For the text-containing cell, return its midpoint in [X, Y] coordinate format. 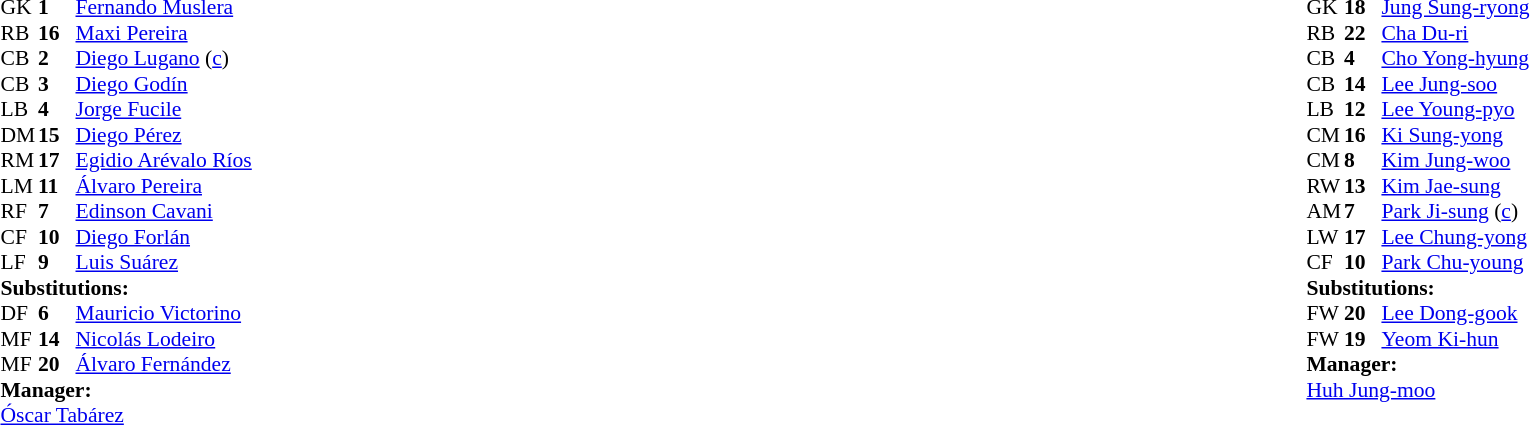
Park Ji-sung (c) [1455, 211]
9 [57, 263]
Lee Young-pyo [1455, 109]
Lee Jung-soo [1455, 84]
LM [19, 186]
Diego Pérez [164, 135]
DM [19, 135]
3 [57, 84]
11 [57, 186]
Edinson Cavani [164, 211]
15 [57, 135]
Diego Lugano (c) [164, 59]
6 [57, 313]
Diego Forlán [164, 237]
22 [1363, 33]
Kim Jung-woo [1455, 161]
Nicolás Lodeiro [164, 339]
Park Chu-young [1455, 263]
LF [19, 263]
Cho Yong-hyung [1455, 59]
Ki Sung-yong [1455, 135]
RW [1325, 186]
Huh Jung-moo [1418, 390]
RM [19, 161]
Mauricio Victorino [164, 313]
DF [19, 313]
Álvaro Pereira [164, 186]
19 [1363, 339]
RF [19, 211]
12 [1363, 109]
Maxi Pereira [164, 33]
Egidio Arévalo Ríos [164, 161]
LW [1325, 237]
Lee Chung-yong [1455, 237]
Luis Suárez [164, 263]
Lee Dong-gook [1455, 313]
Kim Jae-sung [1455, 186]
AM [1325, 211]
13 [1363, 186]
2 [57, 59]
Álvaro Fernández [164, 365]
Diego Godín [164, 84]
Cha Du-ri [1455, 33]
Jorge Fucile [164, 109]
8 [1363, 161]
Yeom Ki-hun [1455, 339]
